Locate the cell with the specified text and output its [X, Y] center coordinate. 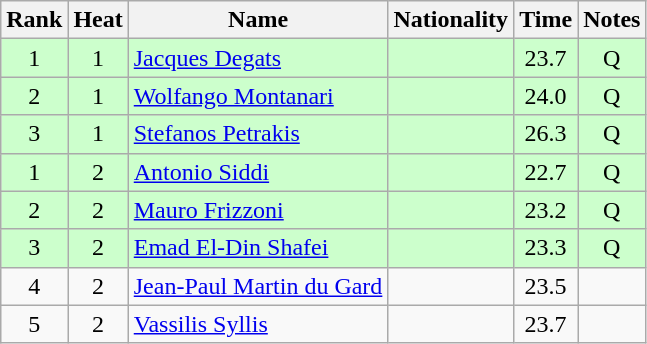
Nationality [451, 20]
Name [258, 20]
24.0 [546, 96]
Mauro Frizzoni [258, 210]
Rank [34, 20]
Vassilis Syllis [258, 324]
4 [34, 286]
23.2 [546, 210]
Antonio Siddi [258, 172]
22.7 [546, 172]
Time [546, 20]
Jacques Degats [258, 58]
26.3 [546, 134]
23.5 [546, 286]
Notes [612, 20]
Emad El-Din Shafei [258, 248]
Stefanos Petrakis [258, 134]
5 [34, 324]
Wolfango Montanari [258, 96]
Heat [98, 20]
Jean-Paul Martin du Gard [258, 286]
23.3 [546, 248]
